Pinpoint the cell where the given text exists, returning its (x, y) midpoint coordinate. 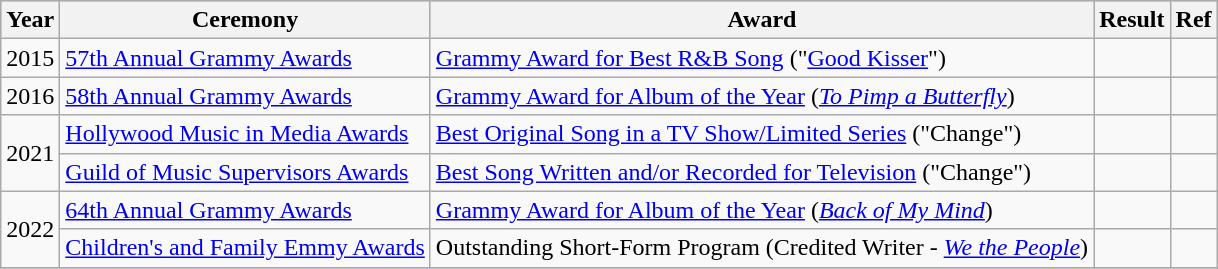
Ref (1194, 20)
Ceremony (245, 20)
2022 (30, 229)
64th Annual Grammy Awards (245, 210)
Result (1132, 20)
58th Annual Grammy Awards (245, 96)
Grammy Award for Best R&B Song ("Good Kisser") (762, 58)
Grammy Award for Album of the Year (Back of My Mind) (762, 210)
57th Annual Grammy Awards (245, 58)
Best Song Written and/or Recorded for Television ("Change") (762, 172)
Best Original Song in a TV Show/Limited Series ("Change") (762, 134)
Hollywood Music in Media Awards (245, 134)
Guild of Music Supervisors Awards (245, 172)
Children's and Family Emmy Awards (245, 248)
Year (30, 20)
2015 (30, 58)
Grammy Award for Album of the Year (To Pimp a Butterfly) (762, 96)
Award (762, 20)
2016 (30, 96)
Outstanding Short-Form Program (Credited Writer - We the People) (762, 248)
2021 (30, 153)
